Scan for the cell matching the given text and deliver its [X, Y] coordinate at center. 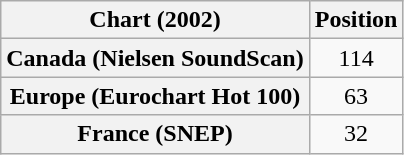
Europe (Eurochart Hot 100) [155, 96]
Position [356, 20]
Chart (2002) [155, 20]
114 [356, 58]
32 [356, 134]
France (SNEP) [155, 134]
63 [356, 96]
Canada (Nielsen SoundScan) [155, 58]
